Return the [X, Y] coordinate for the center point of the cell that contains the specified text.  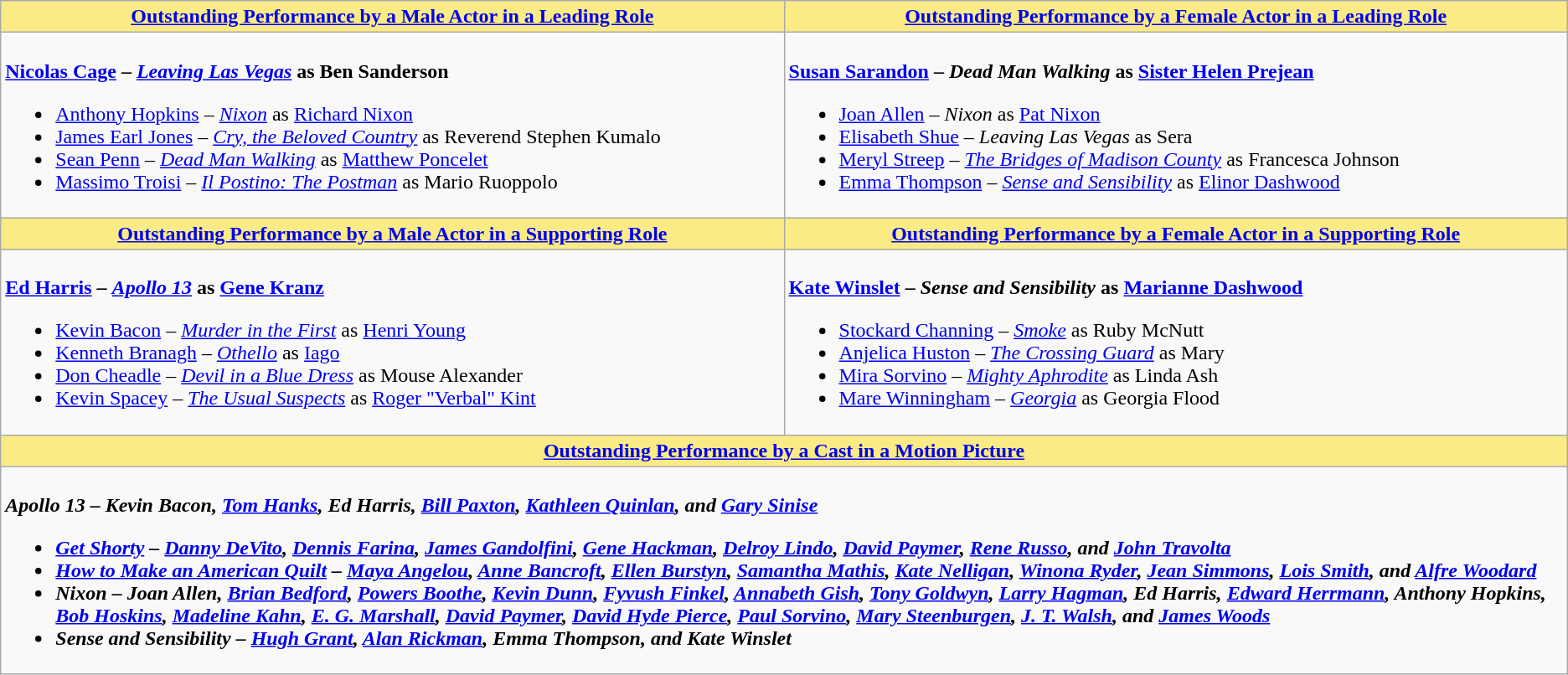
Outstanding Performance by a Cast in a Motion Picture [784, 451]
Outstanding Performance by a Female Actor in a Supporting Role [1176, 234]
Outstanding Performance by a Female Actor in a Leading Role [1176, 17]
Outstanding Performance by a Male Actor in a Leading Role [392, 17]
Outstanding Performance by a Male Actor in a Supporting Role [392, 234]
